Return the (X, Y) coordinate for the center point of the cell that contains the specified text.  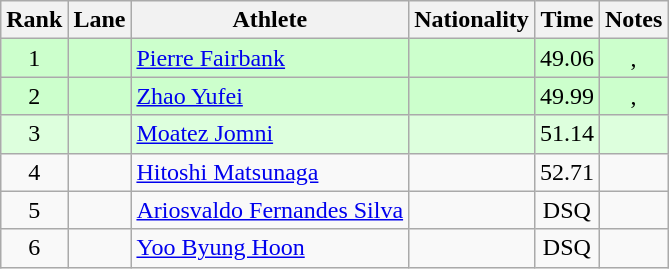
Nationality (472, 20)
49.99 (566, 96)
Athlete (270, 20)
Yoo Byung Hoon (270, 248)
Notes (633, 20)
51.14 (566, 134)
Time (566, 20)
6 (34, 248)
5 (34, 210)
Hitoshi Matsunaga (270, 172)
4 (34, 172)
Ariosvaldo Fernandes Silva (270, 210)
49.06 (566, 58)
Zhao Yufei (270, 96)
3 (34, 134)
Lane (100, 20)
Moatez Jomni (270, 134)
Pierre Fairbank (270, 58)
1 (34, 58)
2 (34, 96)
Rank (34, 20)
52.71 (566, 172)
